Detect which cell encompasses the target text, then output its (X, Y) center coordinate. 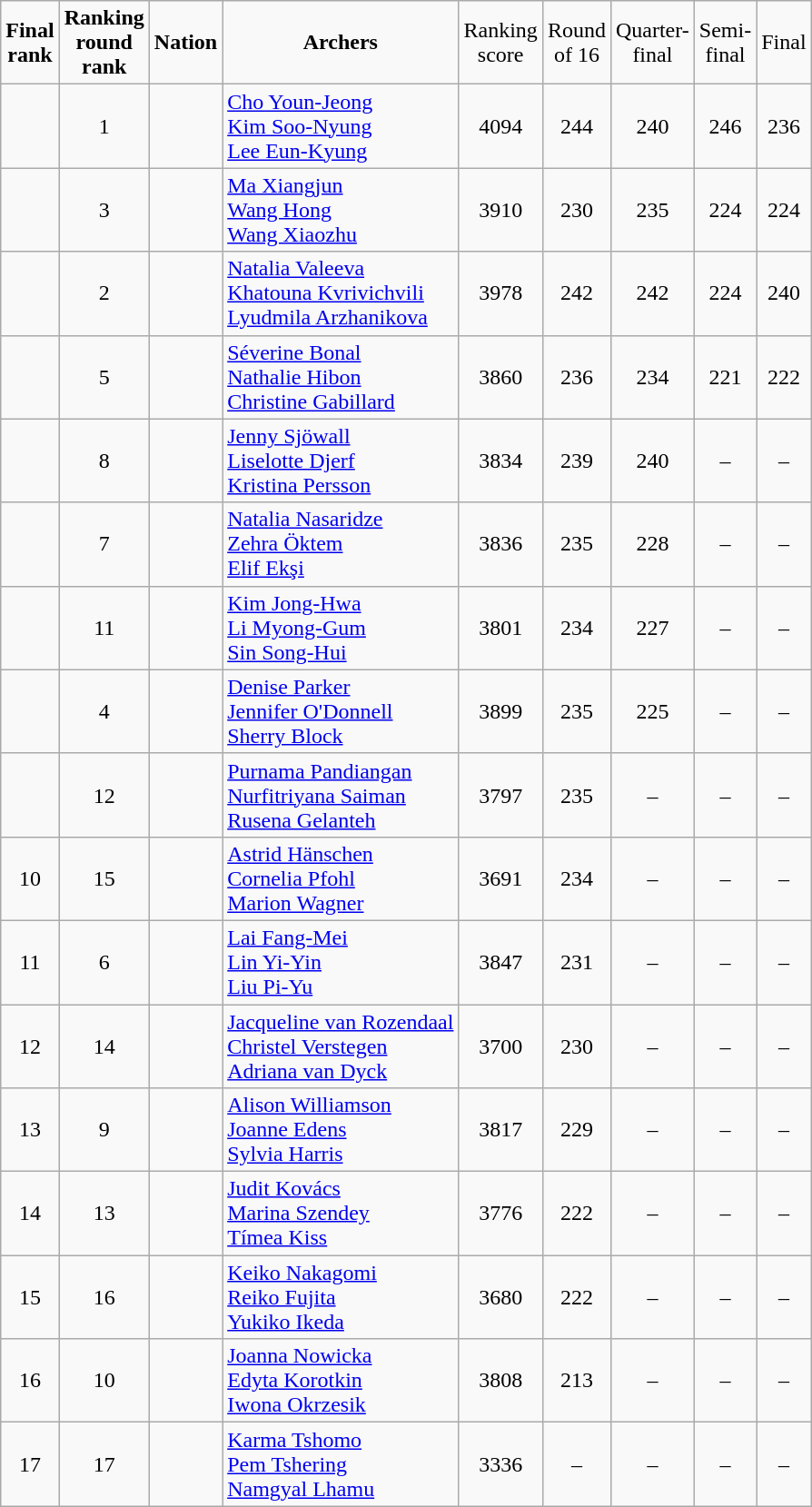
221 (725, 377)
Ma Xiangjun Wang Hong Wang Xiaozhu (341, 210)
5 (104, 377)
4 (104, 711)
Joanna Nowicka Edyta Korotkin Iwona Okrzesik (341, 1381)
3836 (500, 544)
4094 (500, 126)
3834 (500, 461)
Karma Tshomo Pem Tshering Namgyal Lhamu (341, 1464)
8 (104, 461)
3797 (500, 795)
Natalia Nasaridze Zehra Öktem Elif Ekşi (341, 544)
9 (104, 1130)
227 (652, 628)
Kim Jong-Hwa Li Myong-Gum Sin Song-Hui (341, 628)
Astrid Hänschen Cornelia Pfohl Marion Wagner (341, 878)
244 (576, 126)
Natalia Valeeva Khatouna Kvrivichvili Lyudmila Arzhanikova (341, 293)
Lai Fang-Mei Lin Yi-Yin Liu Pi-Yu (341, 962)
Ranking round rank (104, 43)
3860 (500, 377)
3691 (500, 878)
Jenny Sjöwall Liselotte Djerf Kristina Persson (341, 461)
1 (104, 126)
3 (104, 210)
2 (104, 293)
3978 (500, 293)
Quarter-final (652, 43)
Ranking score (500, 43)
229 (576, 1130)
Cho Youn-Jeong Kim Soo-Nyung Lee Eun-Kyung (341, 126)
3801 (500, 628)
231 (576, 962)
Denise Parker Jennifer O'Donnell Sherry Block (341, 711)
213 (576, 1381)
Archers (341, 43)
3899 (500, 711)
3847 (500, 962)
3776 (500, 1214)
3700 (500, 1046)
Final rank (30, 43)
Judit Kovács Marina Szendey Tímea Kiss (341, 1214)
Keiko Nakagomi Reiko Fujita Yukiko Ikeda (341, 1297)
Semi-final (725, 43)
3817 (500, 1130)
Roundof 16 (576, 43)
Nation (185, 43)
3336 (500, 1464)
Alison Williamson Joanne Edens Sylvia Harris (341, 1130)
225 (652, 711)
3910 (500, 210)
Séverine Bonal Nathalie Hibon Christine Gabillard (341, 377)
3808 (500, 1381)
228 (652, 544)
6 (104, 962)
Purnama Pandiangan Nurfitriyana Saiman Rusena Gelanteh (341, 795)
Jacqueline van Rozendaal Christel Verstegen Adriana van Dyck (341, 1046)
3680 (500, 1297)
7 (104, 544)
Final (784, 43)
239 (576, 461)
246 (725, 126)
